For the text-containing cell, return its midpoint in [X, Y] coordinate format. 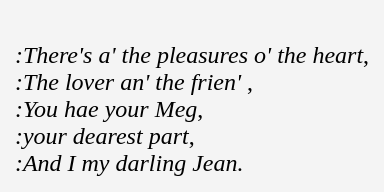
:There's a' the pleasures o' the heart, :The lover an' the frien' , :You hae your Meg, :your dearest part, :And I my darling Jean. [192, 96]
